Search for the cell housing the specified text and yield its [x, y] center coordinate. 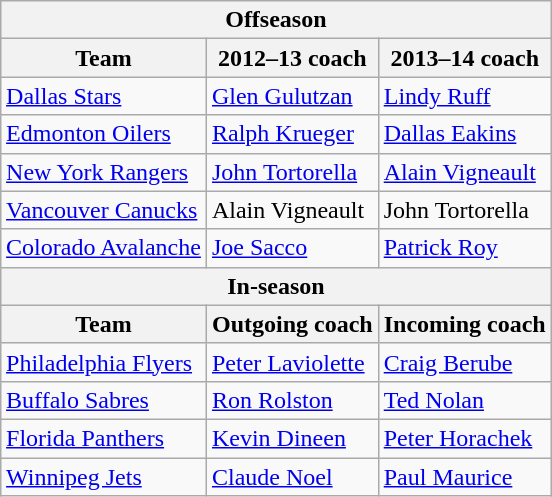
New York Rangers [104, 172]
Lindy Ruff [464, 96]
Philadelphia Flyers [104, 362]
Dallas Eakins [464, 134]
Craig Berube [464, 362]
Offseason [276, 20]
Claude Noel [292, 477]
Patrick Roy [464, 248]
Ron Rolston [292, 400]
In-season [276, 286]
Dallas Stars [104, 96]
2012–13 coach [292, 58]
Paul Maurice [464, 477]
2013–14 coach [464, 58]
Outgoing coach [292, 324]
Winnipeg Jets [104, 477]
Vancouver Canucks [104, 210]
Ralph Krueger [292, 134]
Joe Sacco [292, 248]
Peter Laviolette [292, 362]
Glen Gulutzan [292, 96]
Edmonton Oilers [104, 134]
Kevin Dineen [292, 438]
Buffalo Sabres [104, 400]
Colorado Avalanche [104, 248]
Peter Horachek [464, 438]
Florida Panthers [104, 438]
Incoming coach [464, 324]
Ted Nolan [464, 400]
